Determine the [X, Y] coordinate at the center of the cell enclosing the given text.  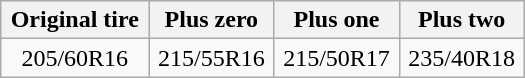
Plus one [336, 20]
Plus two [462, 20]
215/55R16 [212, 58]
205/60R16 [75, 58]
215/50R17 [336, 58]
Original tire [75, 20]
Plus zero [212, 20]
235/40R18 [462, 58]
